Locate the cell with the specified text and output its (X, Y) center coordinate. 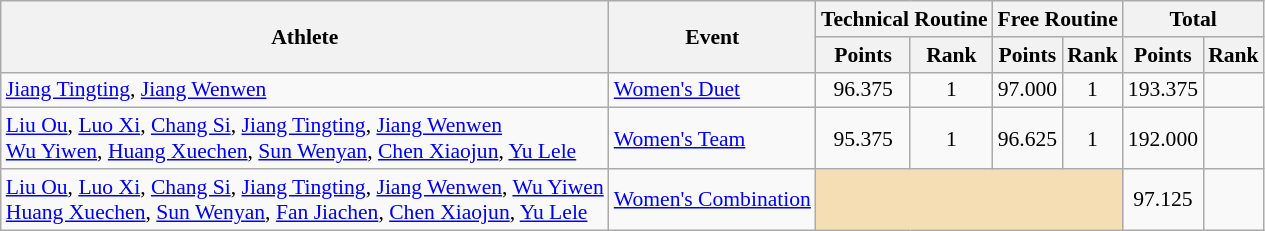
Women's Team (712, 138)
97.125 (1163, 200)
Total (1194, 19)
193.375 (1163, 90)
96.375 (863, 90)
Liu Ou, Luo Xi, Chang Si, Jiang Tingting, Jiang Wenwen, Wu YiwenHuang Xuechen, Sun Wenyan, Fan Jiachen, Chen Xiaojun, Yu Lele (305, 200)
192.000 (1163, 138)
Technical Routine (904, 19)
Liu Ou, Luo Xi, Chang Si, Jiang Tingting, Jiang WenwenWu Yiwen, Huang Xuechen, Sun Wenyan, Chen Xiaojun, Yu Lele (305, 138)
Women's Duet (712, 90)
96.625 (1028, 138)
Event (712, 36)
Women's Combination (712, 200)
Athlete (305, 36)
97.000 (1028, 90)
Jiang Tingting, Jiang Wenwen (305, 90)
95.375 (863, 138)
Free Routine (1058, 19)
